Search for the cell housing the specified text and yield its (x, y) center coordinate. 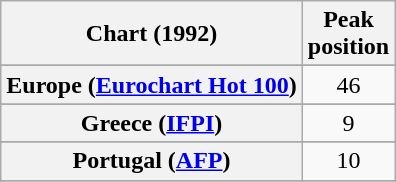
46 (348, 85)
10 (348, 161)
Chart (1992) (152, 34)
Portugal (AFP) (152, 161)
Greece (IFPI) (152, 123)
Europe (Eurochart Hot 100) (152, 85)
9 (348, 123)
Peakposition (348, 34)
